Locate the cell with the specified text and output its (x, y) center coordinate. 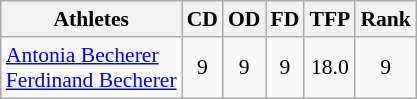
Antonia BechererFerdinand Becherer (92, 68)
TFP (330, 19)
Athletes (92, 19)
Rank (386, 19)
CD (202, 19)
FD (286, 19)
18.0 (330, 68)
OD (244, 19)
